Provide the (X, Y) coordinate of the cell's center where the given text is located.  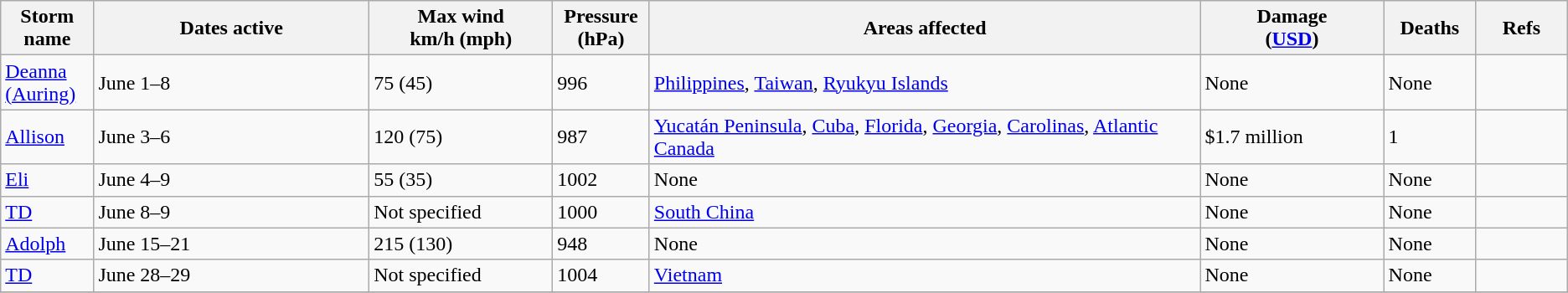
Damage(USD) (1292, 28)
1000 (601, 212)
Refs (1522, 28)
June 15–21 (231, 244)
$1.7 million (1292, 137)
Areas affected (925, 28)
Max windkm/h (mph) (461, 28)
75 (45) (461, 82)
Yucatán Peninsula, Cuba, Florida, Georgia, Carolinas, Atlantic Canada (925, 137)
987 (601, 137)
South China (925, 212)
Storm name (47, 28)
Philippines, Taiwan, Ryukyu Islands (925, 82)
1 (1430, 137)
Eli (47, 180)
June 1–8 (231, 82)
June 28–29 (231, 275)
June 8–9 (231, 212)
June 3–6 (231, 137)
996 (601, 82)
Vietnam (925, 275)
1004 (601, 275)
Adolph (47, 244)
55 (35) (461, 180)
948 (601, 244)
Dates active (231, 28)
Deaths (1430, 28)
June 4–9 (231, 180)
215 (130) (461, 244)
120 (75) (461, 137)
Pressure(hPa) (601, 28)
Allison (47, 137)
Deanna (Auring) (47, 82)
1002 (601, 180)
